Identify which cell holds the provided text, then report its (x, y) central coordinate. 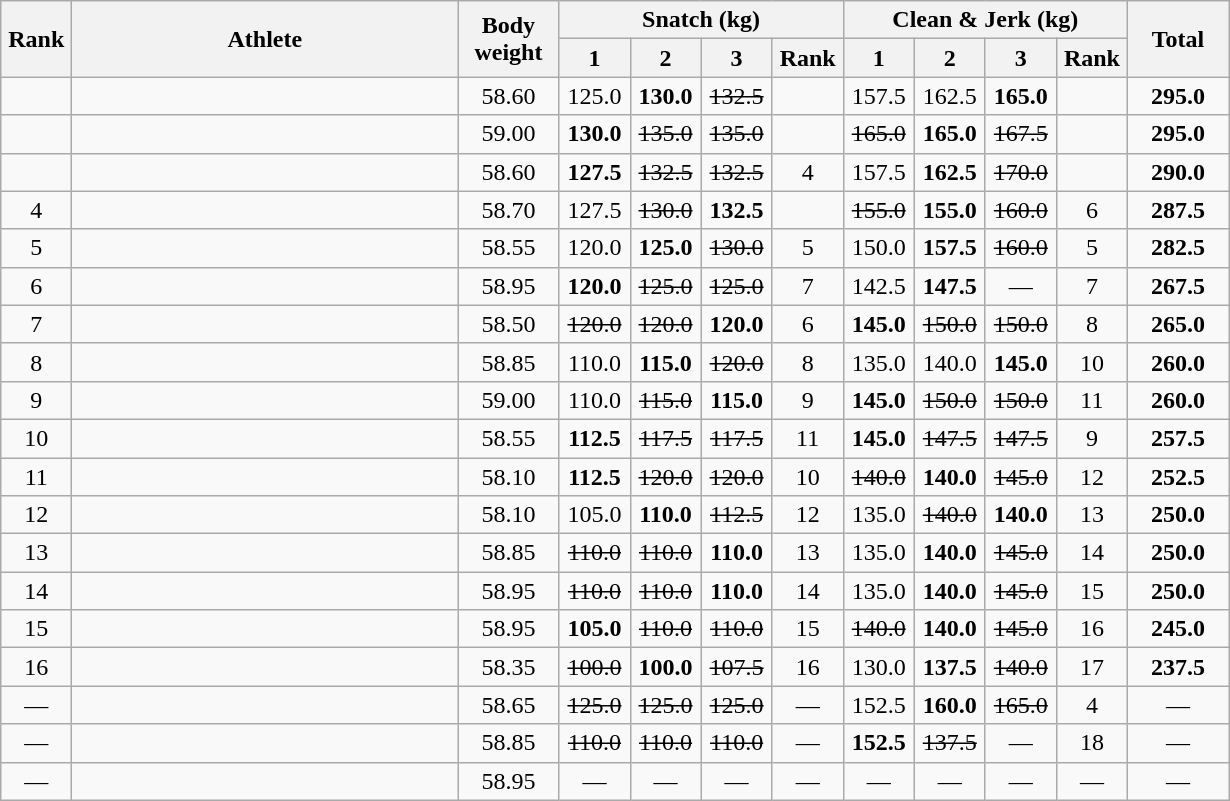
58.65 (508, 705)
237.5 (1178, 667)
Total (1178, 39)
282.5 (1178, 248)
257.5 (1178, 438)
Athlete (265, 39)
265.0 (1178, 324)
252.5 (1178, 477)
18 (1092, 743)
Body weight (508, 39)
Clean & Jerk (kg) (985, 20)
267.5 (1178, 286)
107.5 (736, 667)
58.70 (508, 210)
167.5 (1020, 134)
170.0 (1020, 172)
142.5 (878, 286)
Snatch (kg) (701, 20)
287.5 (1178, 210)
58.35 (508, 667)
290.0 (1178, 172)
58.50 (508, 324)
245.0 (1178, 629)
17 (1092, 667)
